Provide the (X, Y) coordinate of the cell's center where the given text is located.  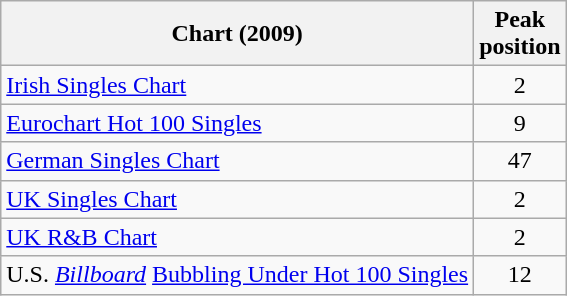
9 (520, 123)
Chart (2009) (238, 34)
Eurochart Hot 100 Singles (238, 123)
Peakposition (520, 34)
U.S. Billboard Bubbling Under Hot 100 Singles (238, 275)
12 (520, 275)
47 (520, 161)
UK R&B Chart (238, 237)
German Singles Chart (238, 161)
UK Singles Chart (238, 199)
Irish Singles Chart (238, 85)
